Capture the cell that displays the provided text and extract its [X, Y] central coordinate. 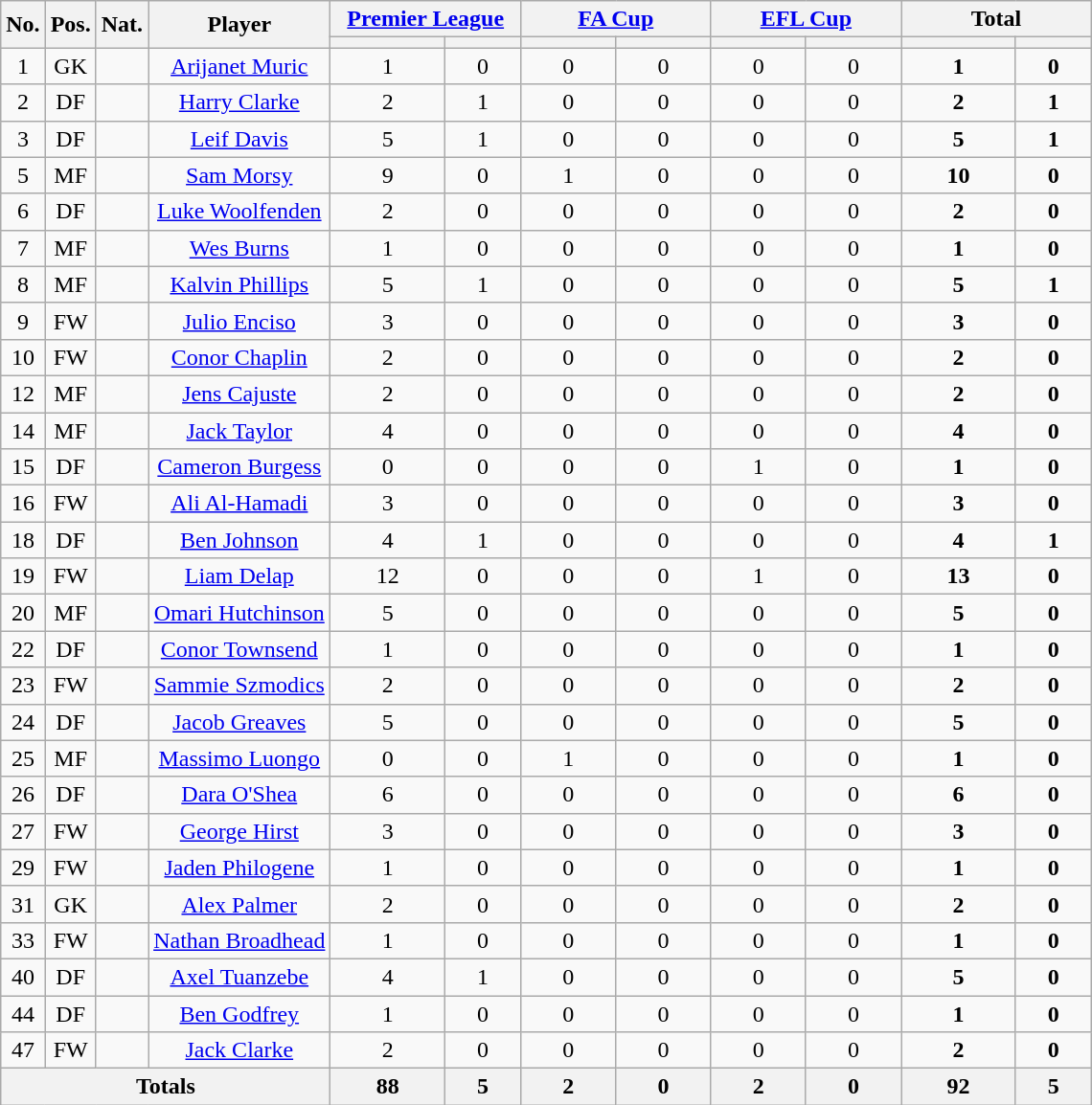
Jens Cajuste [239, 394]
Jaden Philogene [239, 868]
Ben Godfrey [239, 1014]
14 [23, 430]
29 [23, 868]
16 [23, 504]
Axel Tuanzebe [239, 977]
13 [959, 576]
Leif Davis [239, 139]
26 [23, 795]
Ali Al-Hamadi [239, 504]
31 [23, 904]
Harry Clarke [239, 102]
44 [23, 1014]
Dara O'Shea [239, 795]
Conor Chaplin [239, 357]
No. [23, 25]
27 [23, 831]
Liam Delap [239, 576]
Nat. [122, 25]
Sammie Szmodics [239, 686]
Pos. [71, 25]
Kalvin Phillips [239, 284]
Premier League [425, 19]
Sam Morsy [239, 175]
23 [23, 686]
22 [23, 649]
Jack Taylor [239, 430]
Nathan Broadhead [239, 940]
Total [996, 19]
George Hirst [239, 831]
Cameron Burgess [239, 467]
Julio Enciso [239, 321]
FA Cup [617, 19]
Ben Johnson [239, 540]
24 [23, 722]
Wes Burns [239, 248]
Jacob Greaves [239, 722]
Luke Woolfenden [239, 212]
Player [239, 25]
40 [23, 977]
Totals [166, 1087]
92 [959, 1087]
33 [23, 940]
19 [23, 576]
15 [23, 467]
20 [23, 613]
7 [23, 248]
Conor Townsend [239, 649]
Jack Clarke [239, 1050]
Arijanet Muric [239, 66]
18 [23, 540]
25 [23, 758]
EFL Cup [807, 19]
Massimo Luongo [239, 758]
Omari Hutchinson [239, 613]
Alex Palmer [239, 904]
47 [23, 1050]
88 [388, 1087]
8 [23, 284]
